Identify which cell holds the provided text, then report its [x, y] central coordinate. 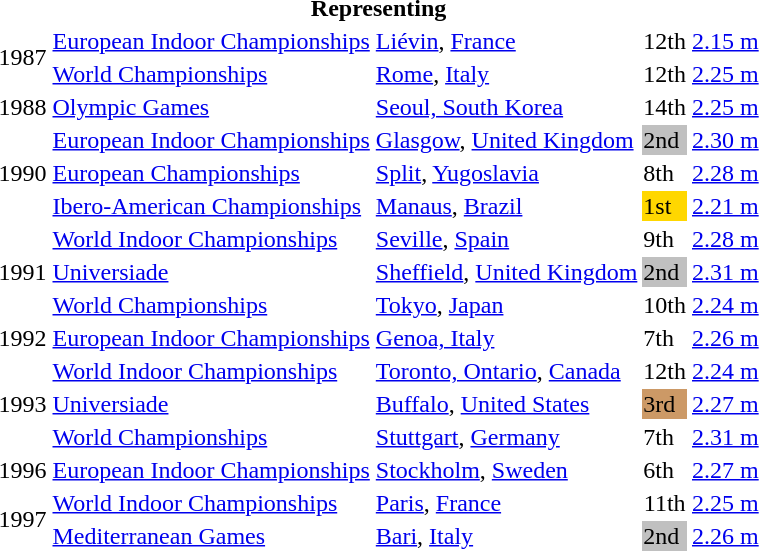
Manaus, Brazil [506, 206]
9th [665, 239]
Seville, Spain [506, 239]
Olympic Games [211, 107]
Glasgow, United Kingdom [506, 140]
Genoa, Italy [506, 338]
6th [665, 470]
Ibero-American Championships [211, 206]
Toronto, Ontario, Canada [506, 371]
Stockholm, Sweden [506, 470]
11th [665, 503]
Sheffield, United Kingdom [506, 272]
Stuttgart, Germany [506, 437]
10th [665, 305]
Liévin, France [506, 41]
Seoul, South Korea [506, 107]
Buffalo, United States [506, 404]
8th [665, 173]
Bari, Italy [506, 536]
Tokyo, Japan [506, 305]
1st [665, 206]
European Championships [211, 173]
Paris, France [506, 503]
Split, Yugoslavia [506, 173]
3rd [665, 404]
Rome, Italy [506, 74]
14th [665, 107]
Mediterranean Games [211, 536]
